Locate the cell with the specified text and output its [x, y] center coordinate. 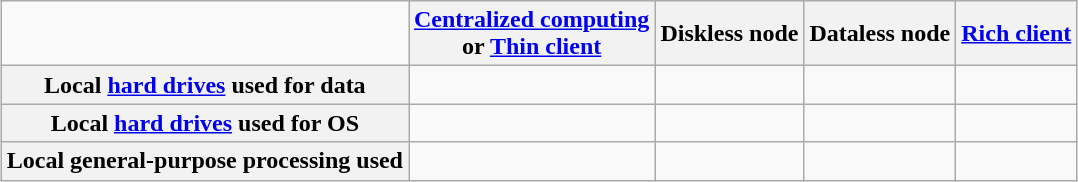
Local hard drives used for OS [204, 123]
Rich client [1016, 34]
Diskless node [730, 34]
Local hard drives used for data [204, 85]
Dataless node [880, 34]
Centralized computing or Thin client [531, 34]
Local general-purpose processing used [204, 161]
